Provide the (X, Y) coordinate of the cell's center where the given text is located.  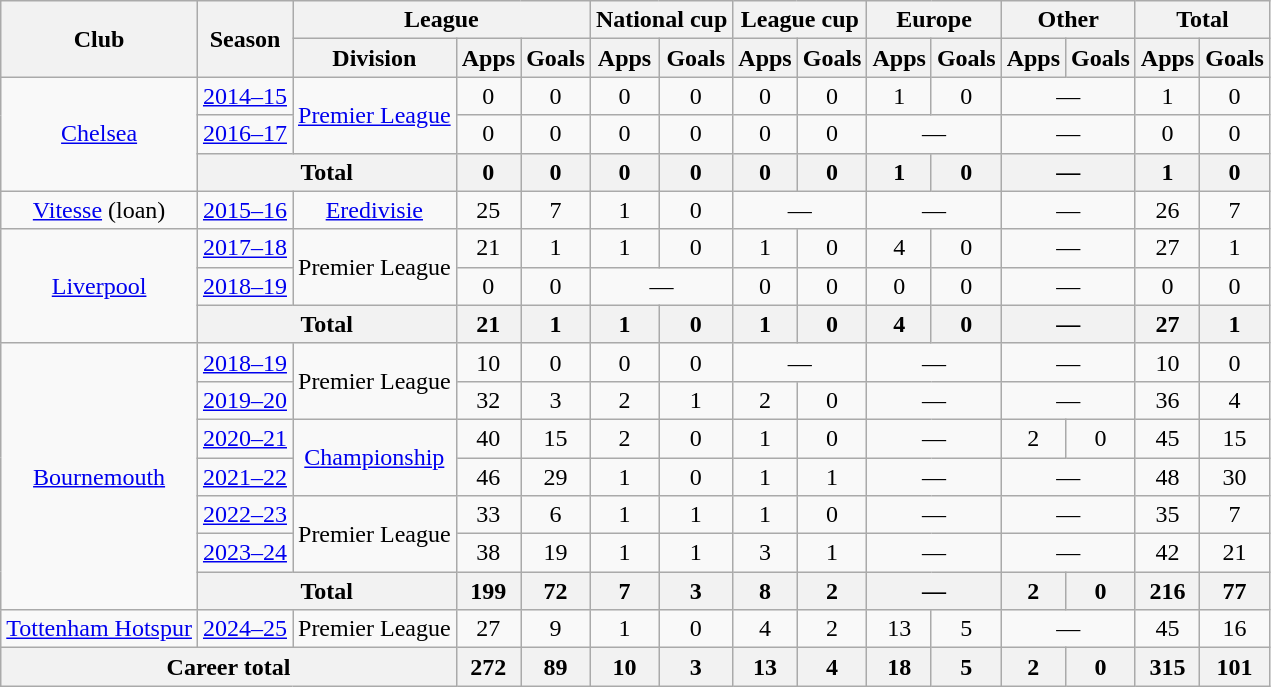
8 (765, 591)
315 (1167, 667)
Season (244, 39)
32 (488, 400)
38 (488, 553)
6 (556, 515)
42 (1167, 553)
16 (1235, 629)
2016–17 (244, 134)
Other (1068, 20)
35 (1167, 515)
Chelsea (100, 134)
Bournemouth (100, 476)
272 (488, 667)
40 (488, 438)
199 (488, 591)
Championship (374, 457)
Club (100, 39)
2019–20 (244, 400)
2023–24 (244, 553)
2020–21 (244, 438)
33 (488, 515)
30 (1235, 477)
Tottenham Hotspur (100, 629)
Liverpool (100, 286)
72 (556, 591)
2015–16 (244, 210)
League (441, 20)
2017–18 (244, 248)
2024–25 (244, 629)
2022–23 (244, 515)
National cup (661, 20)
18 (899, 667)
46 (488, 477)
2021–22 (244, 477)
Eredivisie (374, 210)
Career total (228, 667)
26 (1167, 210)
19 (556, 553)
9 (556, 629)
89 (556, 667)
36 (1167, 400)
Division (374, 58)
Vitesse (loan) (100, 210)
2014–15 (244, 96)
29 (556, 477)
Europe (934, 20)
League cup (800, 20)
101 (1235, 667)
216 (1167, 591)
77 (1235, 591)
48 (1167, 477)
25 (488, 210)
